Return the (x, y) coordinate for the center point of the cell that contains the specified text.  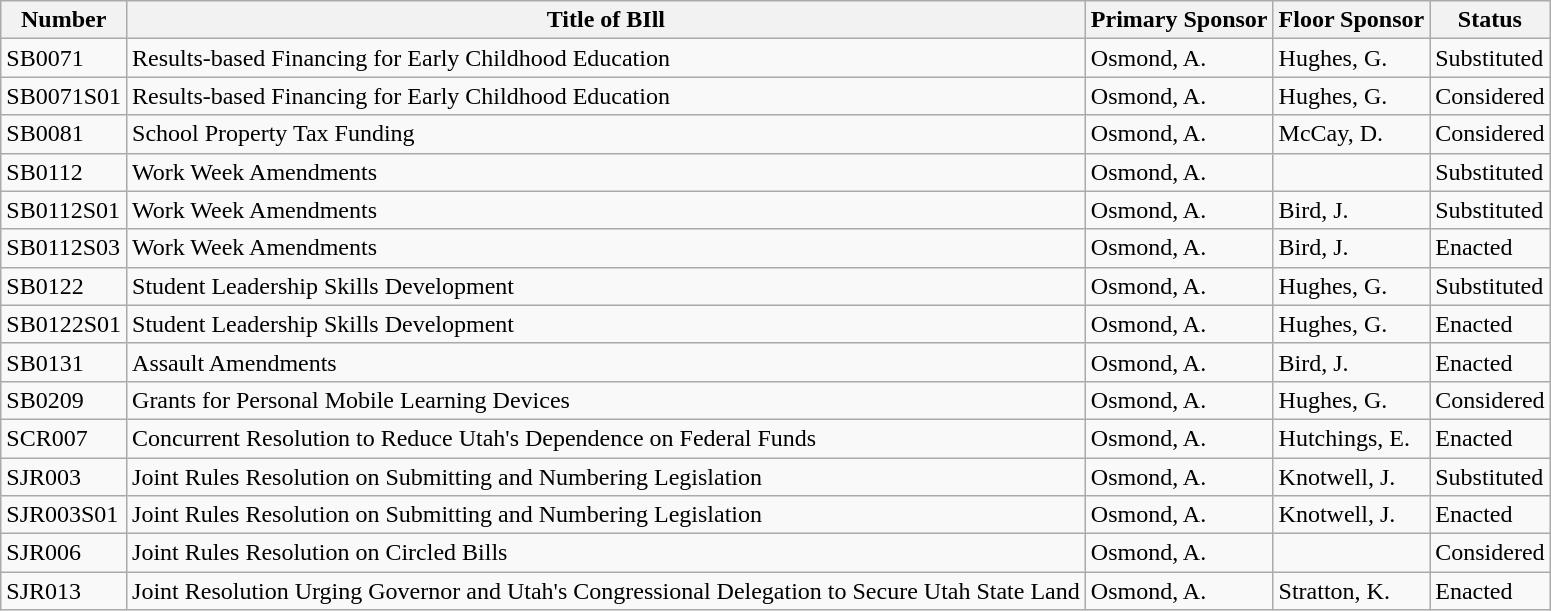
SB0071 (64, 58)
Joint Resolution Urging Governor and Utah's Congressional Delegation to Secure Utah State Land (606, 591)
Assault Amendments (606, 362)
School Property Tax Funding (606, 134)
Joint Rules Resolution on Circled Bills (606, 553)
Status (1490, 20)
SB0122 (64, 286)
SB0071S01 (64, 96)
SB0112S01 (64, 210)
SB0209 (64, 400)
Grants for Personal Mobile Learning Devices (606, 400)
SJR013 (64, 591)
SB0112 (64, 172)
SJR003S01 (64, 515)
SJR003 (64, 477)
Concurrent Resolution to Reduce Utah's Dependence on Federal Funds (606, 438)
McCay, D. (1352, 134)
SB0131 (64, 362)
SB0112S03 (64, 248)
SB0122S01 (64, 324)
SB0081 (64, 134)
Hutchings, E. (1352, 438)
Primary Sponsor (1179, 20)
Floor Sponsor (1352, 20)
Title of BIll (606, 20)
SCR007 (64, 438)
Number (64, 20)
Stratton, K. (1352, 591)
SJR006 (64, 553)
